Provide the (x, y) coordinate of the cell's center where the given text is located.  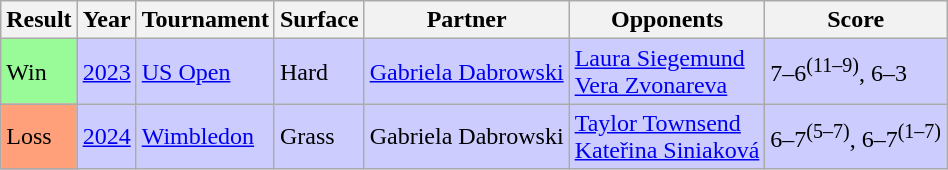
6–7(5–7), 6–7(1–7) (856, 136)
Wimbledon (205, 136)
7–6(11–9), 6–3 (856, 72)
Surface (319, 20)
Loss (39, 136)
US Open (205, 72)
Taylor Townsend Kateřina Siniaková (667, 136)
Year (106, 20)
2023 (106, 72)
Opponents (667, 20)
Score (856, 20)
Grass (319, 136)
Tournament (205, 20)
2024 (106, 136)
Partner (466, 20)
Laura Siegemund Vera Zvonareva (667, 72)
Win (39, 72)
Hard (319, 72)
Result (39, 20)
